Output the (x, y) coordinate of the center of the cell containing the given text.  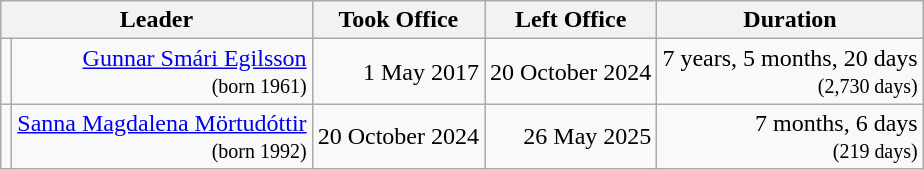
7 years, 5 months, 20 days(2,730 days) (790, 72)
Duration (790, 20)
Gunnar Smári Egilsson(born 1961) (162, 72)
Took Office (398, 20)
1 May 2017 (398, 72)
Sanna Magdalena Mörtudóttir(born 1992) (162, 136)
7 months, 6 days(219 days) (790, 136)
Leader (156, 20)
Left Office (570, 20)
26 May 2025 (570, 136)
